Find where the given text appears and provide that cell's center as (x, y) coordinate. 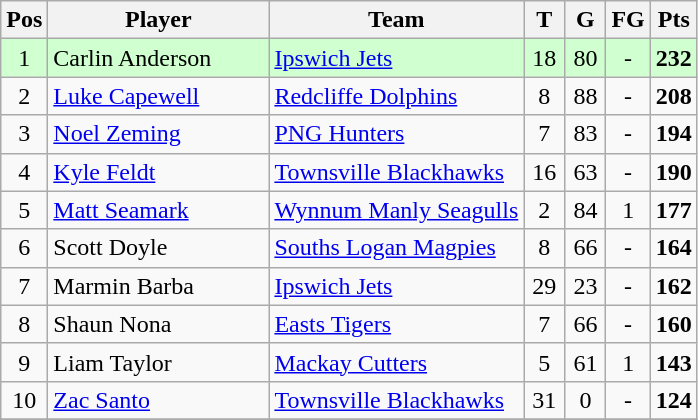
Liam Taylor (158, 362)
162 (674, 286)
16 (544, 172)
31 (544, 400)
Kyle Feldt (158, 172)
Shaun Nona (158, 324)
Player (158, 20)
Souths Logan Magpies (396, 248)
208 (674, 96)
84 (586, 210)
Redcliffe Dolphins (396, 96)
G (586, 20)
PNG Hunters (396, 134)
FG (628, 20)
Noel Zeming (158, 134)
18 (544, 58)
3 (24, 134)
177 (674, 210)
63 (586, 172)
23 (586, 286)
143 (674, 362)
Pos (24, 20)
Team (396, 20)
Pts (674, 20)
29 (544, 286)
Marmin Barba (158, 286)
124 (674, 400)
Zac Santo (158, 400)
160 (674, 324)
Scott Doyle (158, 248)
164 (674, 248)
4 (24, 172)
190 (674, 172)
T (544, 20)
Matt Seamark (158, 210)
9 (24, 362)
Wynnum Manly Seagulls (396, 210)
232 (674, 58)
Carlin Anderson (158, 58)
10 (24, 400)
Luke Capewell (158, 96)
61 (586, 362)
Easts Tigers (396, 324)
80 (586, 58)
6 (24, 248)
83 (586, 134)
0 (586, 400)
194 (674, 134)
88 (586, 96)
Mackay Cutters (396, 362)
